Return [x, y] of the center of cell containing provided text 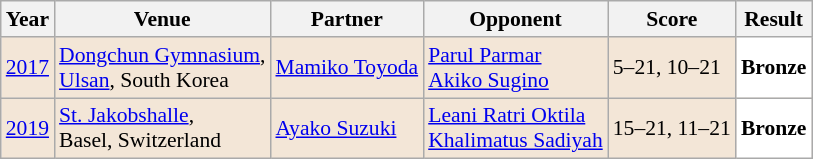
St. Jakobshalle,Basel, Switzerland [162, 128]
Leani Ratri Oktila Khalimatus Sadiyah [516, 128]
Result [774, 19]
Ayako Suzuki [346, 128]
15–21, 11–21 [672, 128]
2017 [28, 68]
Score [672, 19]
Parul Parmar Akiko Sugino [516, 68]
Dongchun Gymnasium,Ulsan, South Korea [162, 68]
Mamiko Toyoda [346, 68]
2019 [28, 128]
Opponent [516, 19]
Year [28, 19]
5–21, 10–21 [672, 68]
Venue [162, 19]
Partner [346, 19]
